Scan for the cell matching the given text and deliver its [x, y] coordinate at center. 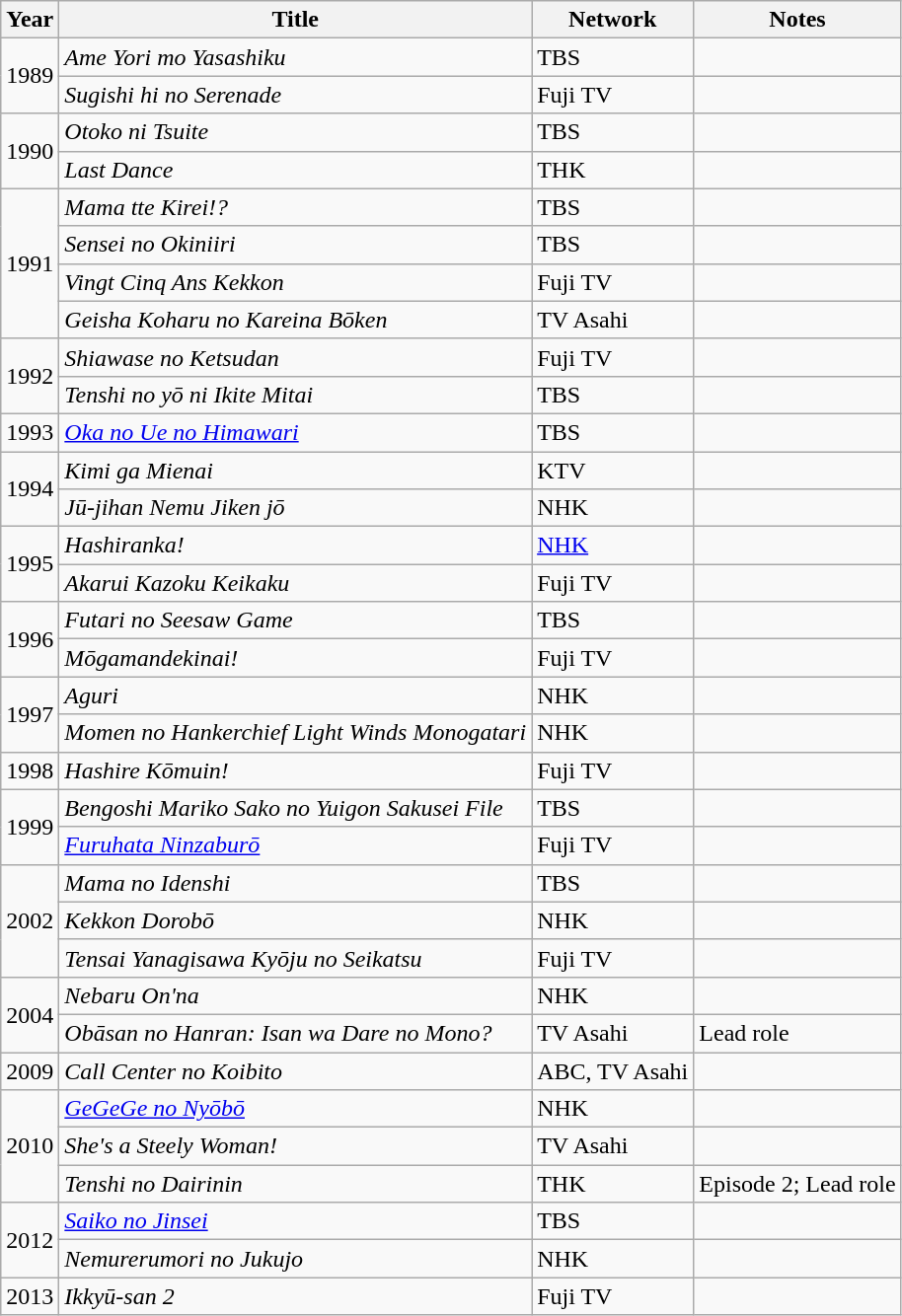
1999 [30, 827]
Hashire Kōmuin! [296, 770]
Tensai Yanagisawa Kyōju no Seikatsu [296, 958]
1991 [30, 263]
Title [296, 20]
2012 [30, 1240]
Futari no Seesaw Game [296, 621]
Oka no Ue no Himawari [296, 432]
Shiawase no Ketsudan [296, 357]
2002 [30, 920]
Furuhata Ninzaburō [296, 845]
1997 [30, 714]
2004 [30, 1014]
1989 [30, 76]
2010 [30, 1146]
GeGeGe no Nyōbō [296, 1109]
Saiko no Jinsei [296, 1221]
1998 [30, 770]
1995 [30, 564]
Call Center no Koibito [296, 1070]
Geisha Koharu no Kareina Bōken [296, 320]
1994 [30, 489]
Jū-jihan Nemu Jiken jō [296, 508]
Sensei no Okiniiri [296, 245]
Obāsan no Hanran: Isan wa Dare no Mono? [296, 1033]
Nemurerumori no Jukujo [296, 1259]
Hashiranka! [296, 546]
Nebaru On'na [296, 995]
Kimi ga Mienai [296, 471]
Ikkyū-san 2 [296, 1296]
Momen no Hankerchief Light Winds Monogatari [296, 733]
She's a Steely Woman! [296, 1146]
Year [30, 20]
Ame Yori mo Yasashiku [296, 57]
Network [613, 20]
1990 [30, 151]
Notes [797, 20]
1996 [30, 639]
2009 [30, 1070]
Bengoshi Mariko Sako no Yuigon Sakusei File [296, 808]
1993 [30, 432]
Sugishi hi no Serenade [296, 95]
Lead role [797, 1033]
Aguri [296, 695]
Kekkon Dorobō [296, 920]
Tenshi no yō ni Ikite Mitai [296, 395]
KTV [613, 471]
Tenshi no Dairinin [296, 1184]
Mōgamandekinai! [296, 658]
2013 [30, 1296]
ABC, TV Asahi [613, 1070]
Mama tte Kirei!? [296, 207]
Mama no Idenshi [296, 883]
1992 [30, 376]
Vingt Cinq Ans Kekkon [296, 282]
Akarui Kazoku Keikaku [296, 583]
Last Dance [296, 170]
Otoko ni Tsuite [296, 132]
Episode 2; Lead role [797, 1184]
